Capture the cell that displays the provided text and extract its [X, Y] central coordinate. 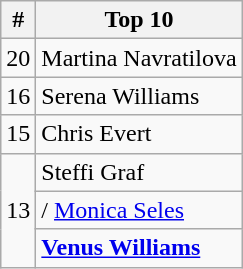
Martina Navratilova [139, 58]
Serena Williams [139, 96]
16 [18, 96]
# [18, 20]
Chris Evert [139, 134]
Venus Williams [139, 248]
/ Monica Seles [139, 210]
13 [18, 210]
Top 10 [139, 20]
Steffi Graf [139, 172]
15 [18, 134]
20 [18, 58]
